Provide the (x, y) coordinate of the cell's center where the given text is located.  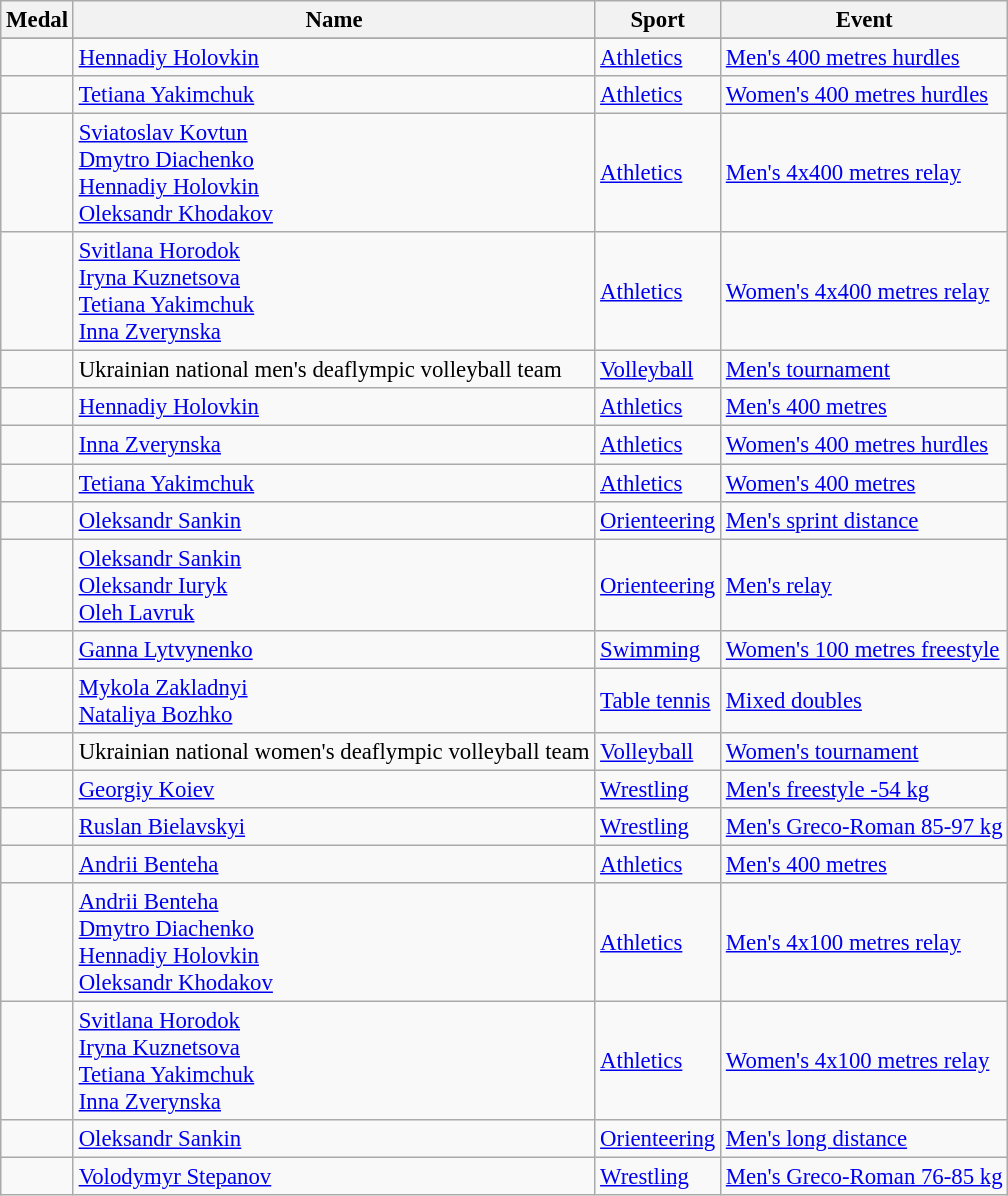
Men's 4x400 metres relay (864, 174)
Women's 400 metres (864, 483)
Ukrainian national men's deaflympic volleyball team (334, 370)
Andrii BentehaDmytro DiachenkoHennadiy HolovkinOleksandr Khodakov (334, 942)
Inna Zverynska (334, 445)
Men's Greco-Roman 76-85 kg (864, 1177)
Mixed doubles (864, 700)
Oleksandr SankinOleksandr IurykOleh Lavruk (334, 585)
Men's 400 metres hurdles (864, 58)
Sport (658, 20)
Event (864, 20)
Andrii Benteha (334, 864)
Mykola ZakladnyiNataliya Bozhko (334, 700)
Ganna Lytvynenko (334, 649)
Men's tournament (864, 370)
Women's 4x400 metres relay (864, 292)
Name (334, 20)
Sviatoslav KovtunDmytro DiachenkoHennadiy HolovkinOleksandr Khodakov (334, 174)
Men's relay (864, 585)
Table tennis (658, 700)
Swimming (658, 649)
Men's 4x100 metres relay (864, 942)
Ruslan Bielavskyi (334, 827)
Ukrainian national women's deaflympic volleyball team (334, 752)
Women's tournament (864, 752)
Men's long distance (864, 1139)
Women's 100 metres freestyle (864, 649)
Men's Greco-Roman 85-97 kg (864, 827)
Medal (38, 20)
Men's freestyle -54 kg (864, 789)
Men's sprint distance (864, 520)
Women's 4x100 metres relay (864, 1062)
Volodymyr Stepanov (334, 1177)
Georgiy Koiev (334, 789)
